Search for the cell housing the specified text and yield its (X, Y) center coordinate. 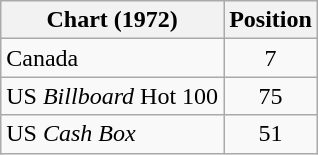
US Billboard Hot 100 (112, 96)
US Cash Box (112, 134)
7 (271, 58)
Chart (1972) (112, 20)
Canada (112, 58)
Position (271, 20)
75 (271, 96)
51 (271, 134)
